For the text-containing cell, return its midpoint in (X, Y) coordinate format. 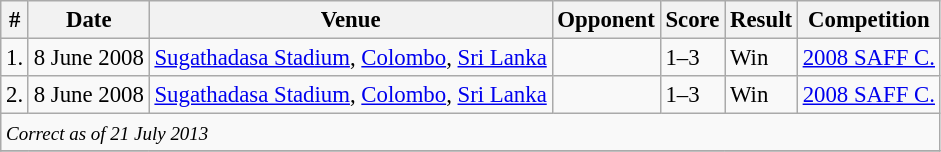
Result (762, 20)
2. (15, 95)
1. (15, 58)
Venue (350, 20)
Opponent (606, 20)
# (15, 20)
Score (692, 20)
Date (88, 20)
Correct as of 21 July 2013 (471, 133)
Competition (868, 20)
